Pinpoint the cell where the given text exists, returning its [X, Y] midpoint coordinate. 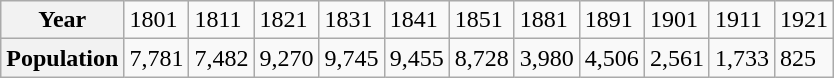
7,781 [156, 58]
9,745 [352, 58]
1811 [222, 20]
2,561 [676, 58]
1831 [352, 20]
Year [62, 20]
7,482 [222, 58]
1901 [676, 20]
1821 [286, 20]
825 [804, 58]
1841 [416, 20]
1911 [742, 20]
9,270 [286, 58]
9,455 [416, 58]
Population [62, 58]
1881 [546, 20]
1851 [482, 20]
4,506 [612, 58]
1801 [156, 20]
1891 [612, 20]
1921 [804, 20]
1,733 [742, 58]
8,728 [482, 58]
3,980 [546, 58]
